Determine the [X, Y] coordinate at the center of the cell enclosing the given text.  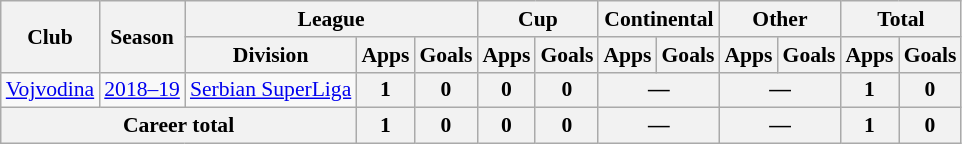
Division [270, 55]
Continental [658, 19]
Cup [538, 19]
Career total [179, 126]
Other [780, 19]
Club [50, 36]
2018–19 [142, 90]
League [331, 19]
Season [142, 36]
Total [900, 19]
Serbian SuperLiga [270, 90]
Vojvodina [50, 90]
